For the text-containing cell, return its midpoint in [X, Y] coordinate format. 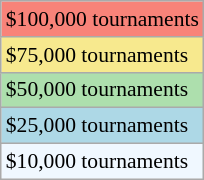
$75,000 tournaments [102, 55]
$10,000 tournaments [102, 162]
$25,000 tournaments [102, 126]
$50,000 tournaments [102, 90]
$100,000 tournaments [102, 19]
